Find where the given text appears and provide that cell's center as (x, y) coordinate. 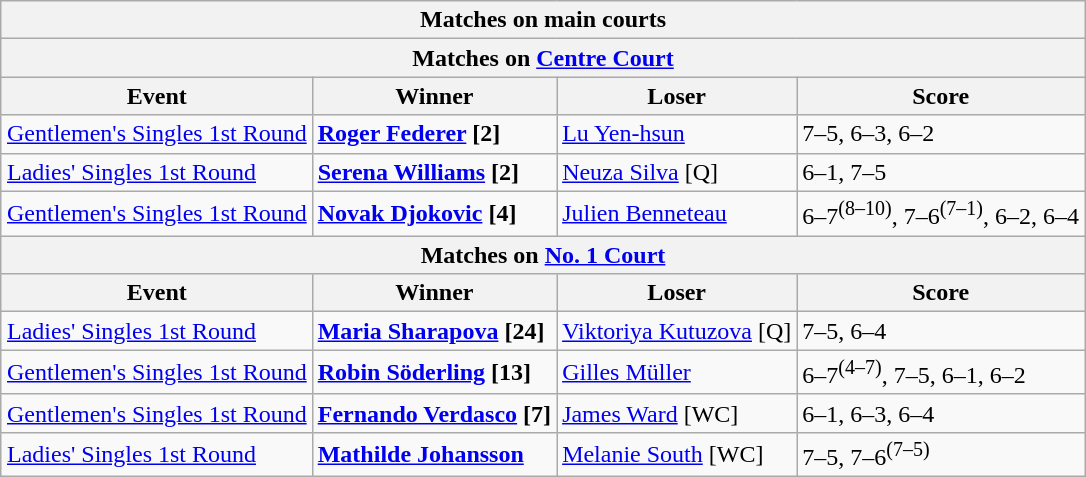
6–7(4–7), 7–5, 6–1, 6–2 (941, 372)
Neuza Silva [Q] (677, 172)
Viktoriya Kutuzova [Q] (677, 331)
Matches on No. 1 Court (542, 255)
James Ward [WC] (677, 413)
Melanie South [WC] (677, 454)
6–1, 7–5 (941, 172)
Gilles Müller (677, 372)
6–7(8–10), 7–6(7–1), 6–2, 6–4 (941, 214)
7–5, 6–3, 6–2 (941, 134)
Maria Sharapova [24] (434, 331)
Lu Yen-hsun (677, 134)
Roger Federer [2] (434, 134)
6–1, 6–3, 6–4 (941, 413)
Matches on main courts (542, 20)
Serena Williams [2] (434, 172)
7–5, 7–6(7–5) (941, 454)
Novak Djokovic [4] (434, 214)
7–5, 6–4 (941, 331)
Fernando Verdasco [7] (434, 413)
Mathilde Johansson (434, 454)
Matches on Centre Court (542, 58)
Julien Benneteau (677, 214)
Robin Söderling [13] (434, 372)
